Return the (x, y) coordinate for the center point of the cell that contains the specified text.  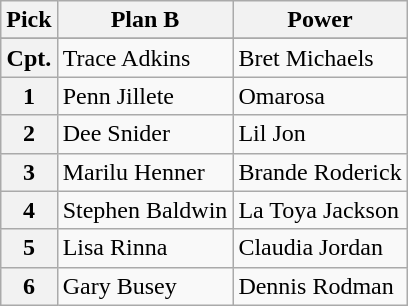
Lisa Rinna (145, 248)
Marilu Henner (145, 172)
Trace Adkins (145, 58)
Brande Roderick (320, 172)
Penn Jillete (145, 96)
2 (29, 134)
La Toya Jackson (320, 210)
3 (29, 172)
Cpt. (29, 58)
6 (29, 286)
Bret Michaels (320, 58)
Gary Busey (145, 286)
Dee Snider (145, 134)
Omarosa (320, 96)
Stephen Baldwin (145, 210)
1 (29, 96)
Pick (29, 20)
4 (29, 210)
Power (320, 20)
Claudia Jordan (320, 248)
5 (29, 248)
Lil Jon (320, 134)
Plan B (145, 20)
Dennis Rodman (320, 286)
